Detect which cell encompasses the target text, then output its (X, Y) center coordinate. 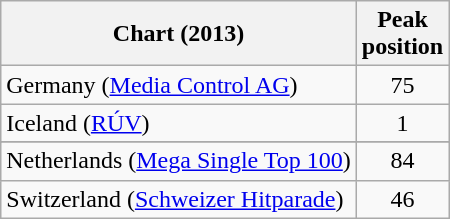
Chart (2013) (179, 34)
84 (402, 161)
Switzerland (Schweizer Hitparade) (179, 199)
Iceland (RÚV) (179, 123)
1 (402, 123)
Germany (Media Control AG) (179, 85)
46 (402, 199)
Netherlands (Mega Single Top 100) (179, 161)
75 (402, 85)
Peakposition (402, 34)
